Search for the cell housing the specified text and yield its [X, Y] center coordinate. 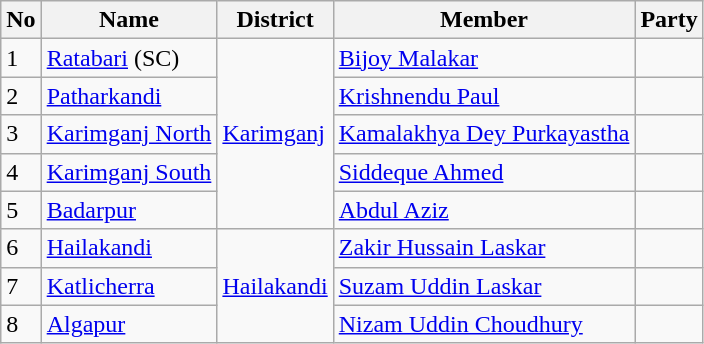
5 [21, 210]
4 [21, 172]
1 [21, 58]
Badarpur [129, 210]
Member [484, 20]
3 [21, 134]
Algapur [129, 324]
Katlicherra [129, 286]
Bijoy Malakar [484, 58]
Party [669, 20]
Karimganj North [129, 134]
Name [129, 20]
Ratabari (SC) [129, 58]
Krishnendu Paul [484, 96]
6 [21, 248]
7 [21, 286]
Karimganj South [129, 172]
District [275, 20]
Abdul Aziz [484, 210]
Kamalakhya Dey Purkayastha [484, 134]
Suzam Uddin Laskar [484, 286]
Karimganj [275, 134]
2 [21, 96]
No [21, 20]
Nizam Uddin Choudhury [484, 324]
Siddeque Ahmed [484, 172]
8 [21, 324]
Patharkandi [129, 96]
Zakir Hussain Laskar [484, 248]
